Find where the given text appears and provide that cell's center as [X, Y] coordinate. 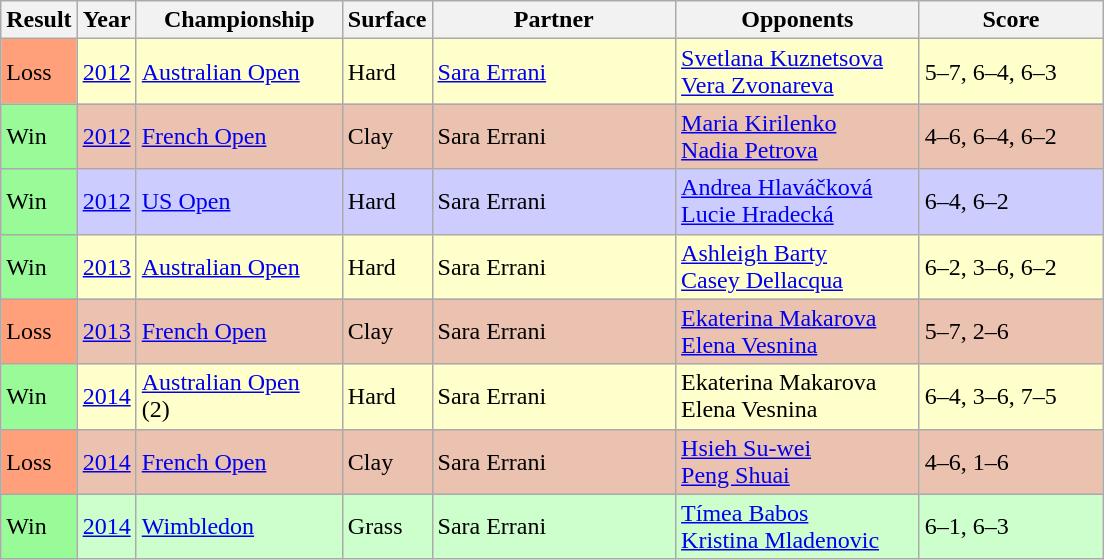
US Open [239, 202]
4–6, 1–6 [1011, 462]
Championship [239, 20]
6–1, 6–3 [1011, 526]
Australian Open(2) [239, 396]
6–2, 3–6, 6–2 [1011, 266]
5–7, 2–6 [1011, 332]
6–4, 3–6, 7–5 [1011, 396]
Opponents [798, 20]
Surface [387, 20]
Hsieh Su-wei Peng Shuai [798, 462]
Andrea Hlaváčková Lucie Hradecká [798, 202]
4–6, 6–4, 6–2 [1011, 136]
6–4, 6–2 [1011, 202]
Tímea Babos Kristina Mladenovic [798, 526]
Wimbledon [239, 526]
Result [39, 20]
Svetlana Kuznetsova Vera Zvonareva [798, 72]
Grass [387, 526]
Ashleigh Barty Casey Dellacqua [798, 266]
Year [106, 20]
Partner [554, 20]
Score [1011, 20]
Maria Kirilenko Nadia Petrova [798, 136]
5–7, 6–4, 6–3 [1011, 72]
